Identify which cell holds the provided text, then report its [X, Y] central coordinate. 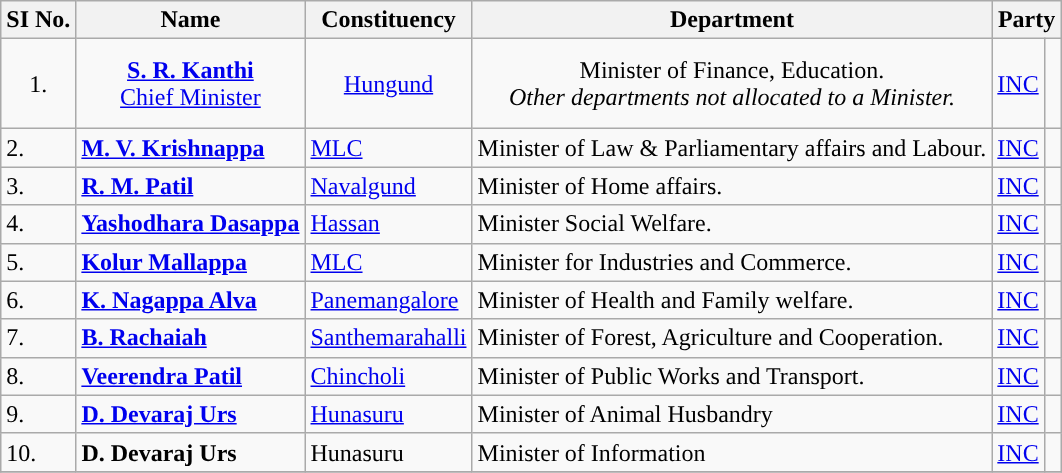
2. [38, 148]
Minister of Finance, Education.Other departments not allocated to a Minister. [732, 84]
4. [38, 224]
Minister of Health and Family welfare. [732, 300]
Chincholi [388, 376]
Panemangalore [388, 300]
Santhemarahalli [388, 338]
Department [732, 20]
7. [38, 338]
K. Nagappa Alva [190, 300]
Hassan [388, 224]
SI No. [38, 20]
Minister of Home affairs. [732, 186]
Hungund [388, 84]
Name [190, 20]
8. [38, 376]
Minister for Industries and Commerce. [732, 262]
Minister Social Welfare. [732, 224]
Minister of Public Works and Transport. [732, 376]
Kolur Mallappa [190, 262]
R. M. Patil [190, 186]
6. [38, 300]
Yashodhara Dasappa [190, 224]
Minister of Forest, Agriculture and Cooperation. [732, 338]
M. V. Krishnappa [190, 148]
9. [38, 414]
Party [1026, 20]
3. [38, 186]
Minister of Animal Husbandry [732, 414]
1. [38, 84]
Veerendra Patil [190, 376]
5. [38, 262]
S. R. KanthiChief Minister [190, 84]
Constituency [388, 20]
Navalgund [388, 186]
B. Rachaiah [190, 338]
Minister of Information [732, 452]
Minister of Law & Parliamentary affairs and Labour. [732, 148]
10. [38, 452]
